Pinpoint the cell where the given text exists, returning its [x, y] midpoint coordinate. 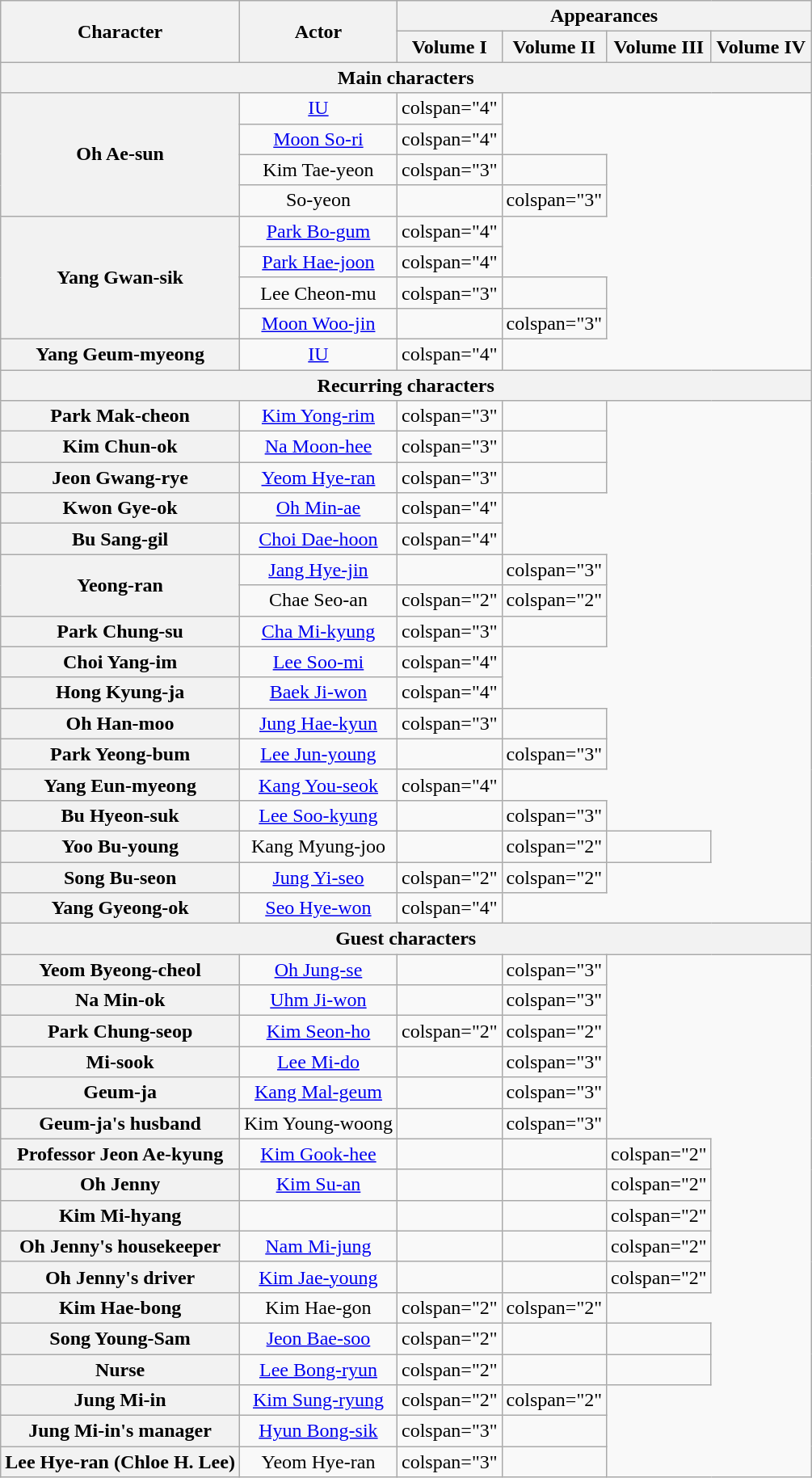
Mi-sook [120, 1062]
Oh Han-moo [120, 723]
Park Bo-gum [318, 231]
Kim Sung-ryung [318, 1400]
Recurring characters [406, 385]
Na Min-ok [120, 1000]
Lee Hye-ran (Chloe H. Lee) [120, 1462]
Main characters [406, 78]
Park Hae-joon [318, 262]
Jang Hye-jin [318, 570]
Character [120, 32]
Kim Gook-hee [318, 1154]
Kim Hae-gon [318, 1307]
Jeon Bae-soo [318, 1338]
Choi Yang-im [120, 662]
Song Bu-seon [120, 877]
Volume IV [761, 47]
Jung Yi-seo [318, 877]
Bu Hyeon-suk [120, 815]
Volume II [554, 47]
Guest characters [406, 939]
Oh Jung-se [318, 970]
Baek Ji-won [318, 693]
Park Chung-su [120, 631]
Kwon Gye-ok [120, 508]
Song Young-Sam [120, 1338]
Lee Bong-ryun [318, 1370]
Kim Yong-rim [318, 416]
Park Chung-seop [120, 1031]
Yang Gwan-sik [120, 277]
Bu Sang-gil [120, 539]
Geum-ja [120, 1093]
Hong Kyung-ja [120, 693]
Jung Hae-kyun [318, 723]
Volume III [659, 47]
Kim Seon-ho [318, 1031]
Yang Gyeong-ok [120, 908]
Kang Mal-geum [318, 1093]
Oh Min-ae [318, 508]
Kim Hae-bong [120, 1307]
Lee Cheon-mu [318, 293]
Chae Seo-an [318, 600]
Kim Jae-young [318, 1277]
Choi Dae-hoon [318, 539]
Jung Mi-in [120, 1400]
Nurse [120, 1370]
Cha Mi-kyung [318, 631]
Yoo Bu-young [120, 846]
Kim Chun-ok [120, 447]
Kim Young-woong [318, 1123]
Kang You-seok [318, 785]
So-yeon [318, 200]
Lee Jun-young [318, 754]
Oh Jenny [120, 1185]
Professor Jeon Ae-kyung [120, 1154]
Volume I [450, 47]
Lee Soo-kyung [318, 815]
Yang Geum-myeong [120, 354]
Oh Jenny's driver [120, 1277]
Moon Woo-jin [318, 323]
Moon So-ri [318, 139]
Na Moon-hee [318, 447]
Kim Su-an [318, 1185]
Geum-ja's husband [120, 1123]
Park Mak-cheon [120, 416]
Oh Ae-sun [120, 154]
Lee Soo-mi [318, 662]
Yeom Byeong-cheol [120, 970]
Appearances [604, 16]
Oh Jenny's housekeeper [120, 1246]
Jung Mi-in's manager [120, 1431]
Kang Myung-joo [318, 846]
Kim Mi-hyang [120, 1215]
Uhm Ji-won [318, 1000]
Actor [318, 32]
Kim Tae-yeon [318, 170]
Yang Eun-myeong [120, 785]
Jeon Gwang-rye [120, 478]
Park Yeong-bum [120, 754]
Nam Mi-jung [318, 1246]
Hyun Bong-sik [318, 1431]
Yeong-ran [120, 585]
Seo Hye-won [318, 908]
Lee Mi-do [318, 1062]
